Determine the [X, Y] coordinate at the center of the cell enclosing the given text.  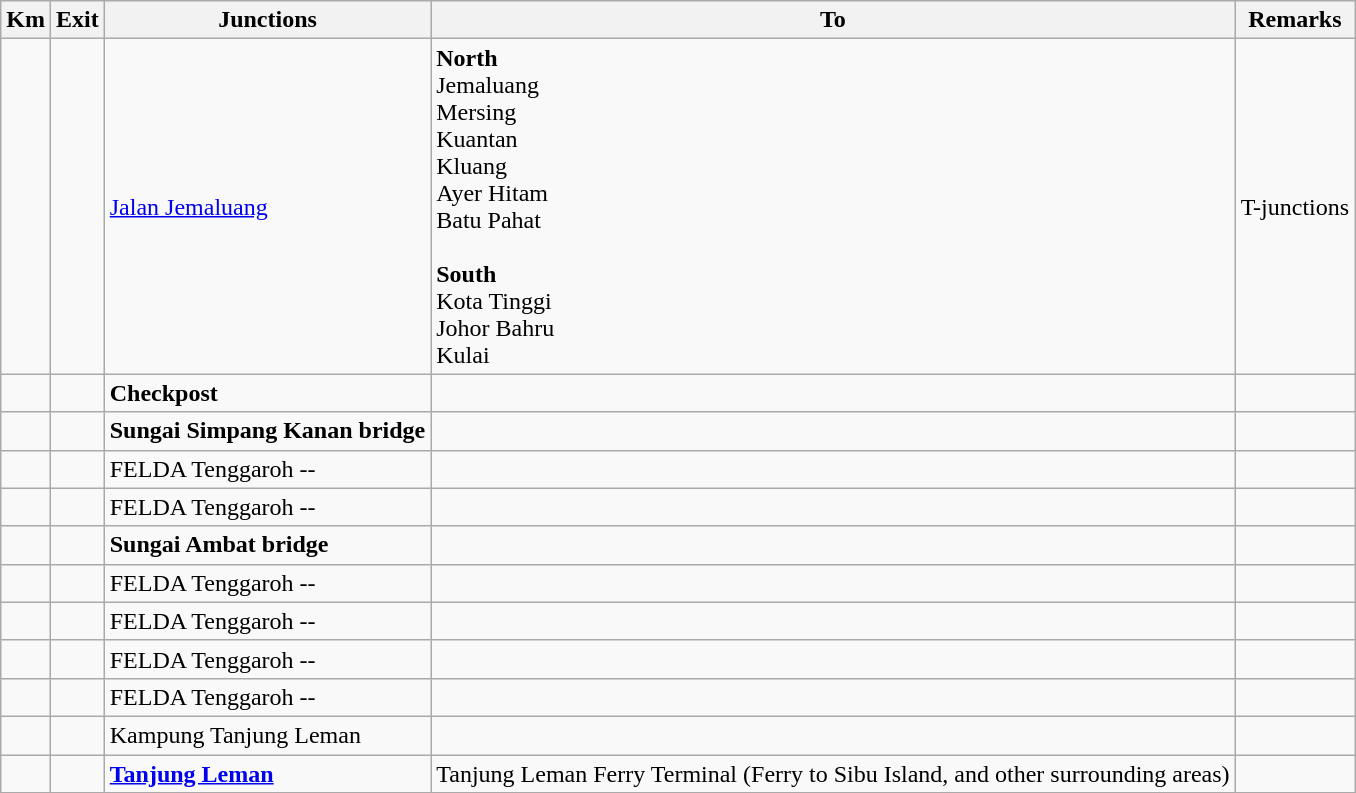
Km [26, 20]
Exit [77, 20]
T-junctions [1295, 206]
Sungai Ambat bridge [268, 545]
To [833, 20]
Junctions [268, 20]
Remarks [1295, 20]
Tanjung Leman Ferry Terminal (Ferry to Sibu Island, and other surrounding areas) [833, 773]
North Jemaluang Mersing Kuantan Kluang Ayer Hitam Batu PahatSouth Kota Tinggi Johor Bahru Kulai [833, 206]
Tanjung Leman [268, 773]
Sungai Simpang Kanan bridge [268, 431]
Checkpost [268, 393]
Jalan Jemaluang [268, 206]
Kampung Tanjung Leman [268, 735]
